Output the (X, Y) coordinate of the center of the cell containing the given text.  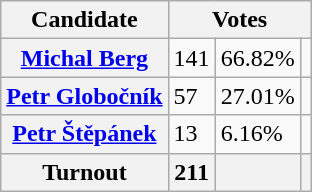
66.82% (258, 58)
Votes (240, 20)
Turnout (84, 172)
6.16% (258, 134)
141 (192, 58)
13 (192, 134)
Petr Globočník (84, 96)
Candidate (84, 20)
Petr Štěpánek (84, 134)
27.01% (258, 96)
57 (192, 96)
Michal Berg (84, 58)
211 (192, 172)
